For the text-containing cell, return its midpoint in (x, y) coordinate format. 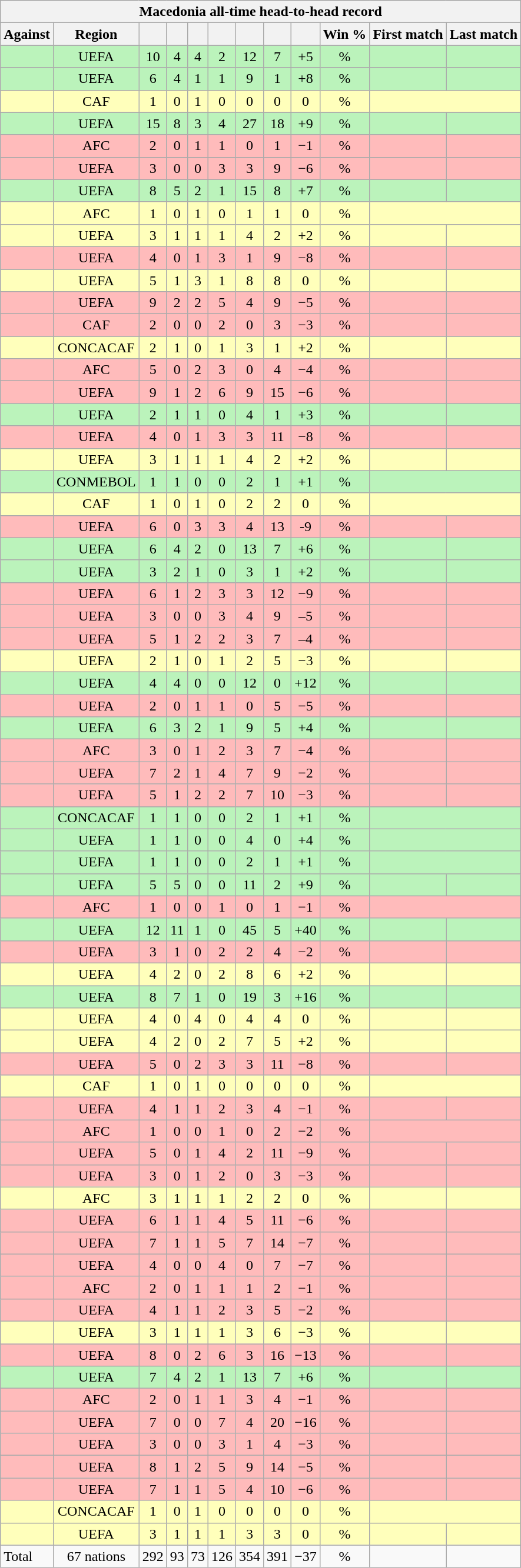
93 (177, 1556)
+16 (306, 997)
–5 (306, 616)
354 (250, 1556)
20 (278, 1422)
CONMEBOL (96, 482)
126 (221, 1556)
Macedonia all-time head-to-head record (261, 12)
Against (27, 34)
Region (96, 34)
−37 (306, 1556)
67 nations (96, 1556)
391 (278, 1556)
Total (27, 1556)
27 (250, 124)
+5 (306, 56)
+7 (306, 191)
45 (250, 929)
–4 (306, 638)
19 (250, 997)
+8 (306, 79)
Last match (483, 34)
+3 (306, 415)
+12 (306, 683)
73 (198, 1556)
16 (278, 1355)
18 (278, 124)
Win % (345, 34)
-9 (306, 526)
−16 (306, 1422)
−13 (306, 1355)
+40 (306, 929)
292 (153, 1556)
First match (408, 34)
